Find where the given text appears and provide that cell's center as (x, y) coordinate. 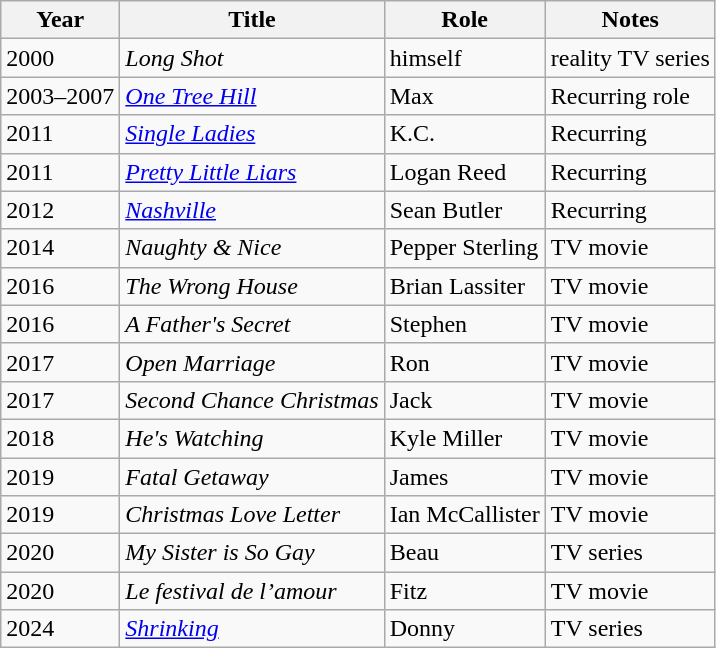
2003–2007 (60, 96)
My Sister is So Gay (252, 553)
Sean Butler (464, 210)
Role (464, 20)
Title (252, 20)
Shrinking (252, 629)
2024 (60, 629)
2014 (60, 248)
2018 (60, 438)
Nashville (252, 210)
He's Watching (252, 438)
Le festival de l’amour (252, 591)
Pepper Sterling (464, 248)
Beau (464, 553)
Fatal Getaway (252, 477)
Logan Reed (464, 172)
Pretty Little Liars (252, 172)
Naughty & Nice (252, 248)
James (464, 477)
Notes (630, 20)
Stephen (464, 324)
The Wrong House (252, 286)
K.C. (464, 134)
2000 (60, 58)
Kyle Miller (464, 438)
Recurring role (630, 96)
Long Shot (252, 58)
Ian McCallister (464, 515)
Single Ladies (252, 134)
Brian Lassiter (464, 286)
Open Marriage (252, 362)
Second Chance Christmas (252, 400)
reality TV series (630, 58)
Christmas Love Letter (252, 515)
Jack (464, 400)
Ron (464, 362)
A Father's Secret (252, 324)
Donny (464, 629)
2012 (60, 210)
himself (464, 58)
One Tree Hill (252, 96)
Year (60, 20)
Max (464, 96)
Fitz (464, 591)
